Return (x, y) of the center of cell containing provided text 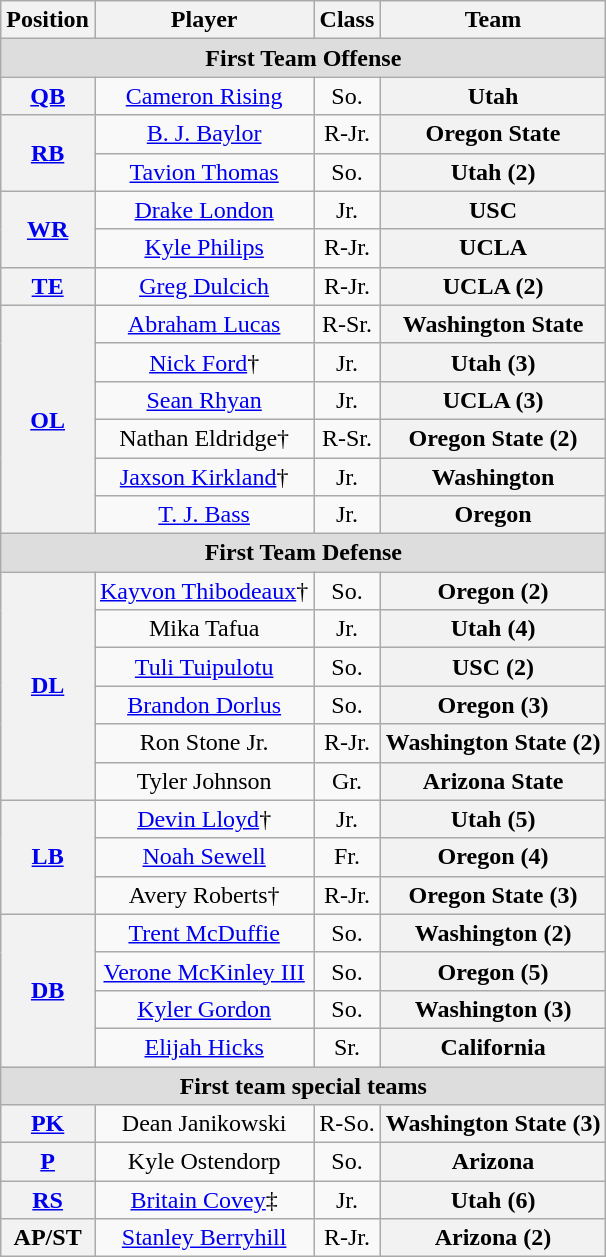
B. J. Baylor (204, 134)
Drake London (204, 210)
Verone McKinley III (204, 971)
Mika Tafua (204, 629)
Ron Stone Jr. (204, 743)
AP/ST (48, 1238)
Brandon Dorlus (204, 705)
OL (48, 419)
Washington State (493, 324)
Kyle Ostendorp (204, 1162)
First team special teams (304, 1085)
TE (48, 286)
WR (48, 229)
Kyle Philips (204, 248)
Oregon (5) (493, 971)
Utah (5) (493, 819)
Player (204, 20)
Utah (6) (493, 1200)
Trent McDuffie (204, 933)
USC (2) (493, 667)
Oregon State (493, 134)
Tyler Johnson (204, 781)
Sean Rhyan (204, 400)
Kayvon Thibodeaux† (204, 591)
Dean Janikowski (204, 1124)
P (48, 1162)
Elijah Hicks (204, 1047)
Utah (2) (493, 172)
Avery Roberts† (204, 895)
Nick Ford† (204, 362)
Position (48, 20)
Cameron Rising (204, 96)
UCLA (3) (493, 400)
Washington State (2) (493, 743)
Noah Sewell (204, 857)
Utah (4) (493, 629)
Devin Lloyd† (204, 819)
Washington State (3) (493, 1124)
DL (48, 686)
California (493, 1047)
PK (48, 1124)
LB (48, 857)
Greg Dulcich (204, 286)
Oregon (3) (493, 705)
DB (48, 990)
Arizona (493, 1162)
Gr. (347, 781)
Britain Covey‡ (204, 1200)
Tavion Thomas (204, 172)
Nathan Eldridge† (204, 438)
First Team Offense (304, 58)
Oregon (2) (493, 591)
UCLA (2) (493, 286)
First Team Defense (304, 553)
Washington (3) (493, 1009)
UCLA (493, 248)
Oregon (4) (493, 857)
RB (48, 153)
Fr. (347, 857)
USC (493, 210)
Oregon State (2) (493, 438)
Washington (2) (493, 933)
Utah (493, 96)
QB (48, 96)
RS (48, 1200)
R-So. (347, 1124)
Abraham Lucas (204, 324)
Sr. (347, 1047)
Washington (493, 477)
Jaxson Kirkland† (204, 477)
Arizona State (493, 781)
Kyler Gordon (204, 1009)
Utah (3) (493, 362)
T. J. Bass (204, 515)
Stanley Berryhill (204, 1238)
Oregon (493, 515)
Team (493, 20)
Class (347, 20)
Arizona (2) (493, 1238)
Oregon State (3) (493, 895)
Tuli Tuipulotu (204, 667)
